Determine the (X, Y) coordinate at the center of the cell enclosing the given text.  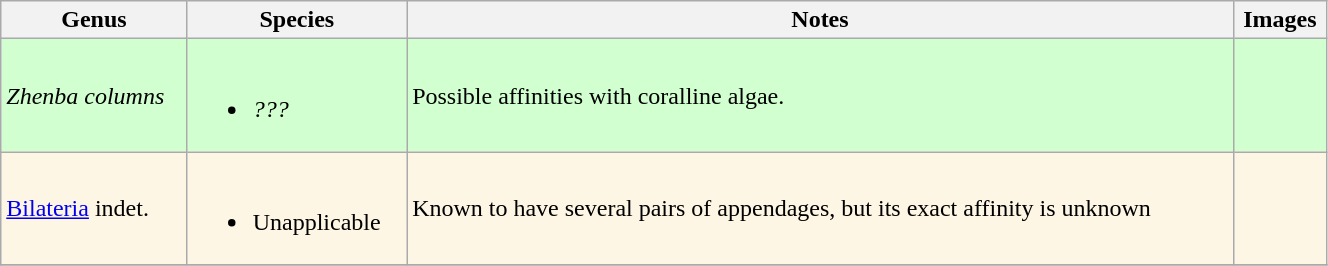
Unapplicable (296, 208)
Possible affinities with coralline algae. (820, 96)
Zhenba columns (94, 96)
Known to have several pairs of appendages, but its exact affinity is unknown (820, 208)
Bilateria indet. (94, 208)
Images (1280, 20)
??? (296, 96)
Genus (94, 20)
Species (296, 20)
Notes (820, 20)
